Return [x, y] of the center of cell containing provided text 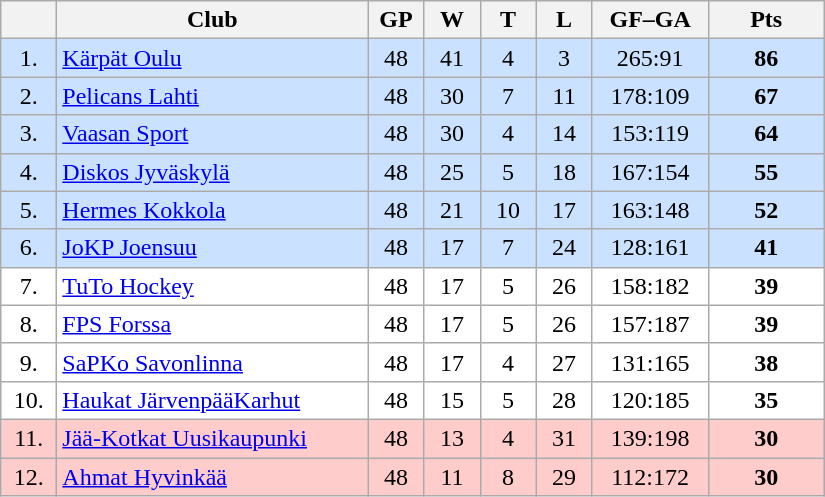
25 [452, 172]
Haukat JärvenpääKarhut [212, 400]
128:161 [650, 248]
21 [452, 210]
15 [452, 400]
12. [29, 477]
139:198 [650, 438]
Vaasan Sport [212, 134]
64 [766, 134]
18 [564, 172]
86 [766, 58]
7. [29, 286]
8. [29, 324]
2. [29, 96]
1. [29, 58]
T [508, 20]
9. [29, 362]
JoKP Joensuu [212, 248]
28 [564, 400]
L [564, 20]
178:109 [650, 96]
52 [766, 210]
10. [29, 400]
13 [452, 438]
Kärpät Oulu [212, 58]
10 [508, 210]
3. [29, 134]
8 [508, 477]
Pelicans Lahti [212, 96]
Diskos Jyväskylä [212, 172]
153:119 [650, 134]
4. [29, 172]
27 [564, 362]
157:187 [650, 324]
3 [564, 58]
FPS Forssa [212, 324]
29 [564, 477]
SaPKo Savonlinna [212, 362]
31 [564, 438]
Jää-Kotkat Uusikaupunki [212, 438]
265:91 [650, 58]
67 [766, 96]
Pts [766, 20]
24 [564, 248]
W [452, 20]
131:165 [650, 362]
11. [29, 438]
163:148 [650, 210]
14 [564, 134]
55 [766, 172]
5. [29, 210]
35 [766, 400]
112:172 [650, 477]
GF–GA [650, 20]
120:185 [650, 400]
GP [396, 20]
6. [29, 248]
38 [766, 362]
TuTo Hockey [212, 286]
158:182 [650, 286]
Club [212, 20]
Hermes Kokkola [212, 210]
167:154 [650, 172]
Ahmat Hyvinkää [212, 477]
